Detect which cell encompasses the target text, then output its [X, Y] center coordinate. 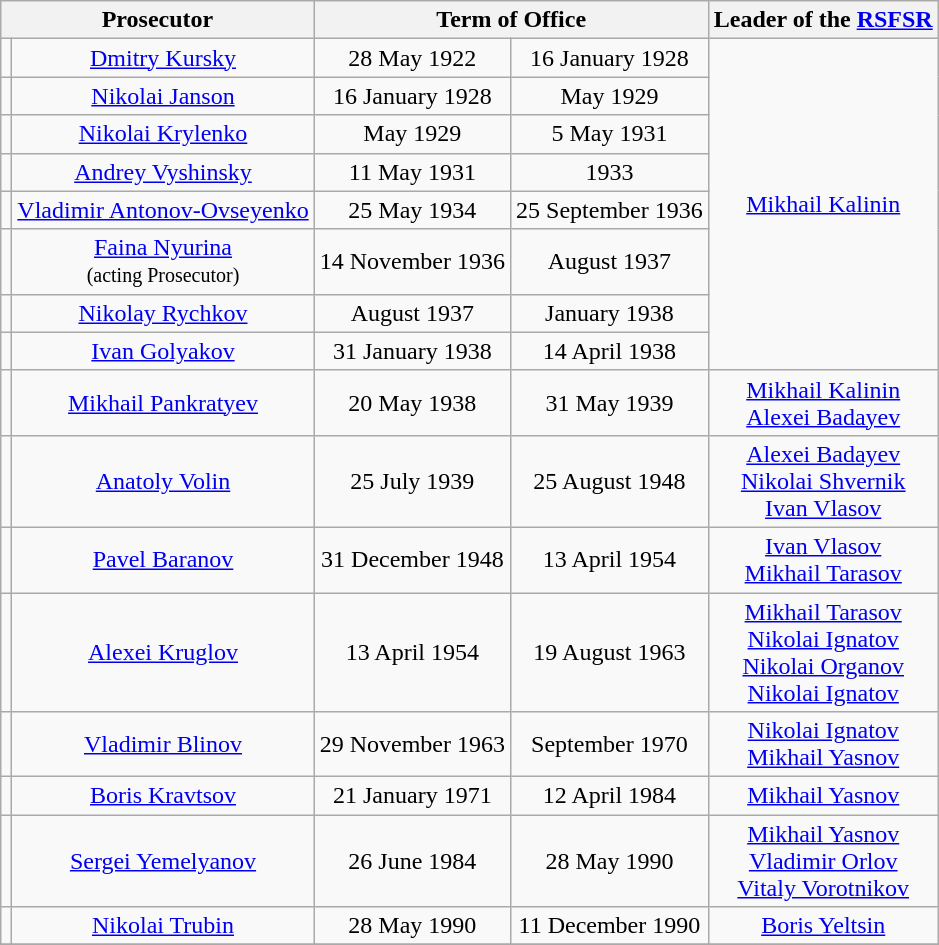
Ivan VlasovMikhail Tarasov [823, 560]
Boris Yeltsin [823, 926]
Mikhail TarasovNikolai IgnatovNikolai OrganovNikolai Ignatov [823, 652]
Mikhail Pankratyev [163, 402]
11 May 1931 [412, 172]
12 April 1984 [610, 796]
1933 [610, 172]
Alexei BadayevNikolai ShvernikIvan Vlasov [823, 481]
Nikolai Janson [163, 96]
26 June 1984 [412, 861]
Mikhail Yasnov [823, 796]
Leader of the RSFSR [823, 20]
21 January 1971 [412, 796]
31 December 1948 [412, 560]
20 May 1938 [412, 402]
11 December 1990 [610, 926]
Ivan Golyakov [163, 351]
25 July 1939 [412, 481]
Pavel Baranov [163, 560]
Nikolai Trubin [163, 926]
Vladimir Antonov-Ovseyenko [163, 210]
Mikhail YasnovVladimir OrlovVitaly Vorotnikov [823, 861]
28 May 1922 [412, 58]
Nikolai Krylenko [163, 134]
Mikhail Kalinin [823, 205]
September 1970 [610, 744]
Term of Office [511, 20]
25 May 1934 [412, 210]
31 January 1938 [412, 351]
14 November 1936 [412, 262]
Nikolai IgnatovMikhail Yasnov [823, 744]
Alexei Kruglov [163, 652]
Nikolay Rychkov [163, 313]
Faina Nyurina(acting Prosecutor) [163, 262]
31 May 1939 [610, 402]
14 April 1938 [610, 351]
January 1938 [610, 313]
Boris Kravtsov [163, 796]
25 September 1936 [610, 210]
Prosecutor [158, 20]
5 May 1931 [610, 134]
Sergei Yemelyanov [163, 861]
29 November 1963 [412, 744]
19 August 1963 [610, 652]
Andrey Vyshinsky [163, 172]
Anatoly Volin [163, 481]
Vladimir Blinov [163, 744]
25 August 1948 [610, 481]
Dmitry Kursky [163, 58]
Mikhail KalininAlexei Badayev [823, 402]
